Return the [x, y] coordinate for the center point of the cell that contains the specified text.  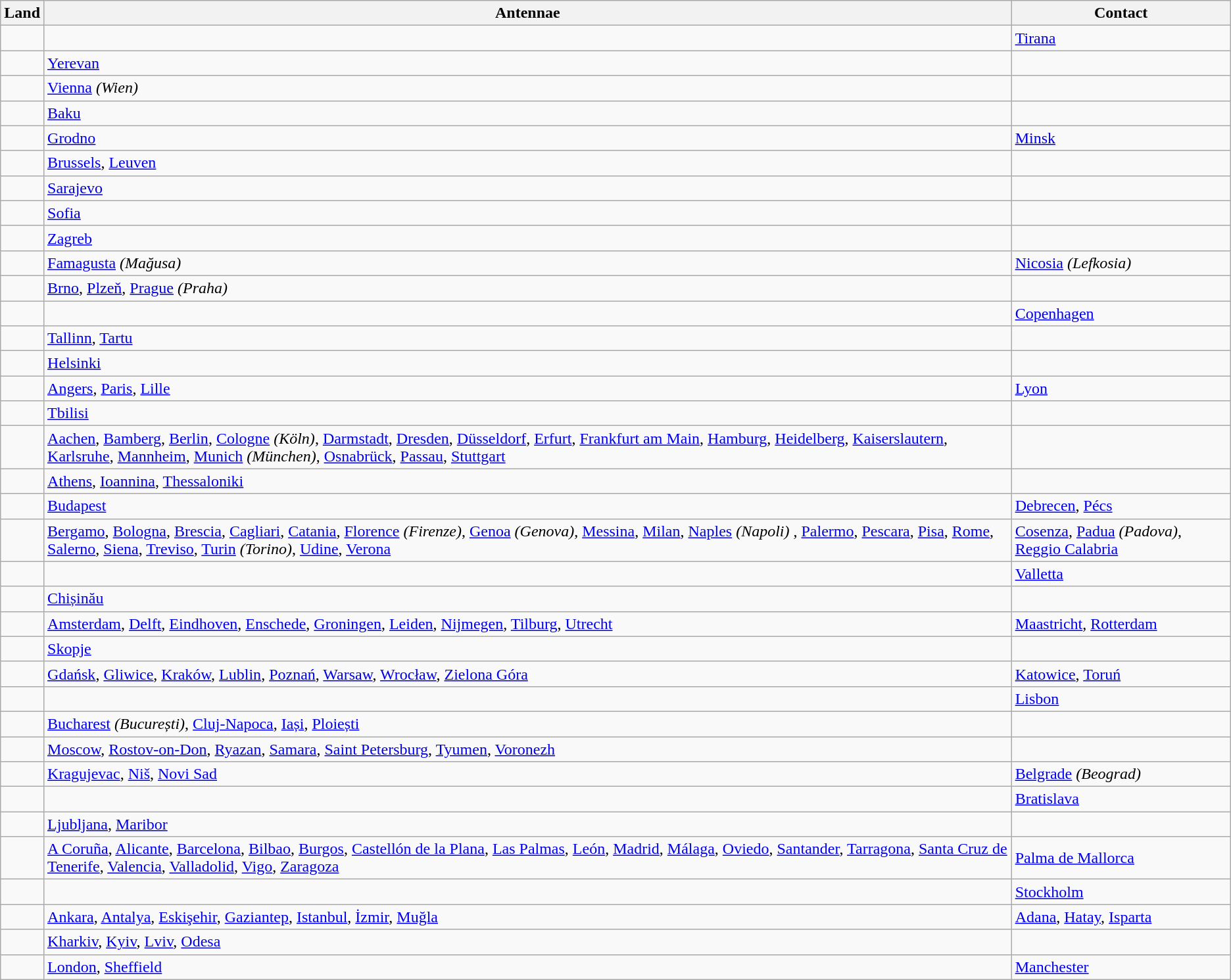
Adana, Hatay, Isparta [1121, 917]
Manchester [1121, 967]
Skopje [528, 649]
Famagusta (Mağusa) [528, 263]
Tbilisi [528, 413]
Land [22, 13]
Palma de Mallorca [1121, 858]
Gdańsk, Gliwice, Kraków, Lublin, Poznań, Warsaw, Wrocław, Zielona Góra [528, 674]
Maastricht, Rotterdam [1121, 624]
Sofia [528, 213]
Copenhagen [1121, 314]
Bucharest (București), Cluj-Napoca, Iași, Ploiești [528, 724]
Chișinău [528, 599]
Budapest [528, 506]
Lisbon [1121, 699]
Tallinn, Tartu [528, 338]
Bratislava [1121, 799]
Valletta [1121, 574]
Kragujevac, Niš, Novi Sad [528, 774]
Antennae [528, 13]
Katowice, Toruń [1121, 674]
Brno, Plzeň, Prague (Praha) [528, 288]
Nicosia (Lefkosia) [1121, 263]
Contact [1121, 13]
Moscow, Rostov-on-Don, Ryazan, Samara, Saint Petersburg, Tyumen, Voronezh [528, 749]
Tirana [1121, 38]
Belgrade (Beograd) [1121, 774]
Sarajevo [528, 188]
Ankara, Antalya, Eskişehir, Gaziantep, Istanbul, İzmir, Muğla [528, 917]
Yerevan [528, 63]
Athens, Ioannina, Thessaloniki [528, 481]
Grodno [528, 138]
Amsterdam, Delft, Eindhoven, Enschede, Groningen, Leiden, Nijmegen, Tilburg, Utrecht [528, 624]
Angers, Paris, Lille [528, 388]
Cosenza, Padua (Padova), Reggio Calabria [1121, 540]
Stockholm [1121, 892]
Helsinki [528, 363]
Baku [528, 113]
Zagreb [528, 238]
Debrecen, Pécs [1121, 506]
Ljubljana, Maribor [528, 824]
Minsk [1121, 138]
Kharkiv, Kyiv, Lviv, Odesa [528, 942]
Lyon [1121, 388]
Brussels, Leuven [528, 163]
London, Sheffield [528, 967]
Vienna (Wien) [528, 88]
